From the cell containing the given text, extract its center point as [x, y] coordinate. 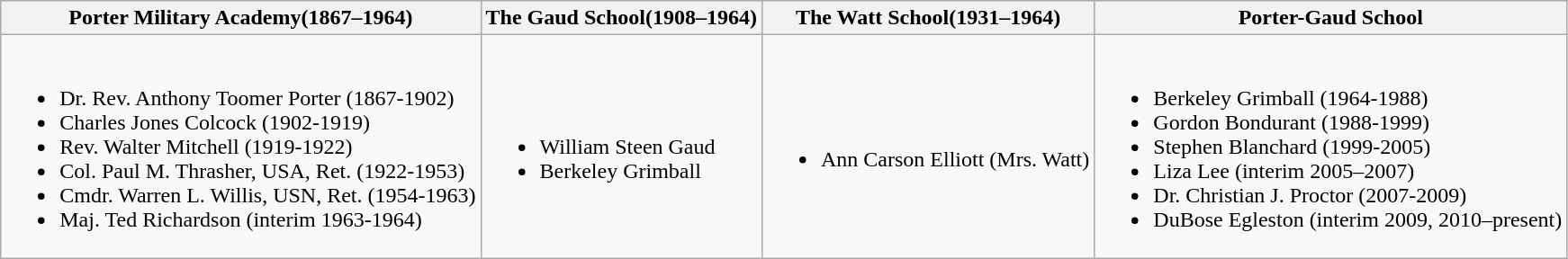
The Watt School(1931–1964) [927, 18]
Ann Carson Elliott (Mrs. Watt) [927, 147]
William Steen GaudBerkeley Grimball [621, 147]
Porter Military Academy(1867–1964) [241, 18]
The Gaud School(1908–1964) [621, 18]
Porter-Gaud School [1330, 18]
